Return the [x, y] coordinate for the center point of the cell that contains the specified text.  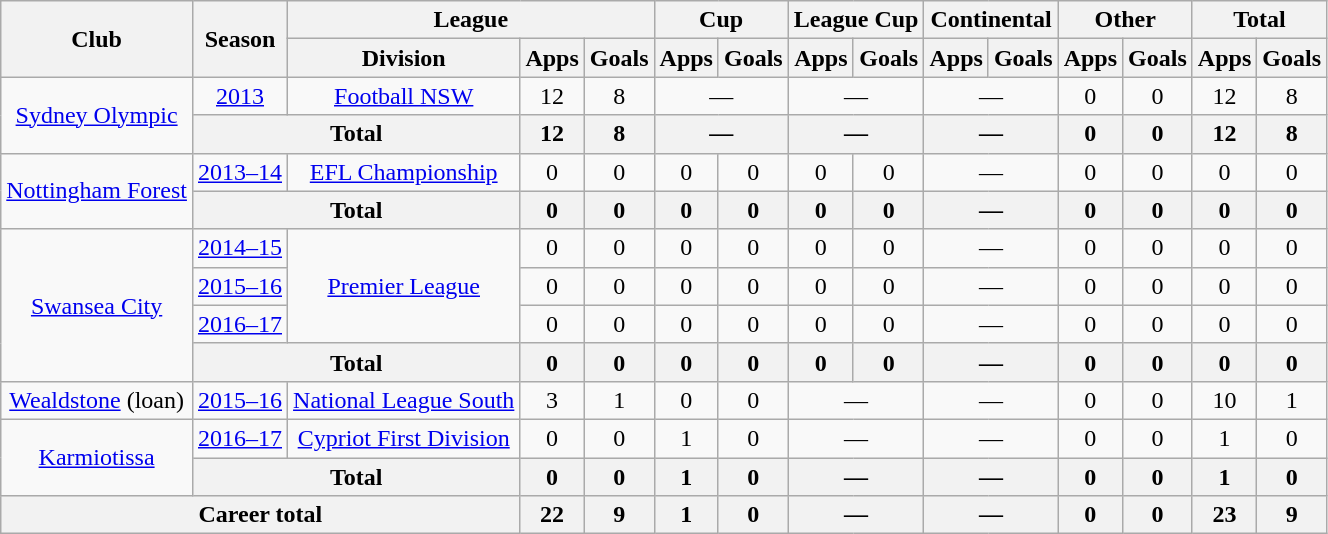
Division [404, 58]
23 [1224, 515]
Cypriot First Division [404, 438]
Club [97, 39]
Sydney Olympic [97, 115]
Karmiotissa [97, 457]
22 [552, 515]
Premier League [404, 286]
3 [552, 400]
National League South [404, 400]
Football NSW [404, 96]
League [472, 20]
Nottingham Forest [97, 191]
2014–15 [240, 248]
Wealdstone (loan) [97, 400]
Cup [721, 20]
Swansea City [97, 305]
EFL Championship [404, 172]
10 [1224, 400]
League Cup [856, 20]
2013 [240, 96]
Other [1125, 20]
Career total [260, 515]
Continental [991, 20]
Season [240, 39]
2013–14 [240, 172]
